From the cell containing the given text, extract its center point as (x, y) coordinate. 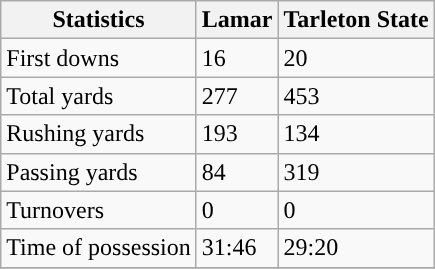
Lamar (237, 20)
16 (237, 58)
319 (356, 172)
277 (237, 96)
29:20 (356, 248)
84 (237, 172)
193 (237, 134)
Statistics (99, 20)
First downs (99, 58)
Total yards (99, 96)
Time of possession (99, 248)
Passing yards (99, 172)
Rushing yards (99, 134)
20 (356, 58)
31:46 (237, 248)
453 (356, 96)
Tarleton State (356, 20)
Turnovers (99, 210)
134 (356, 134)
